Pinpoint the cell where the given text exists, returning its [x, y] midpoint coordinate. 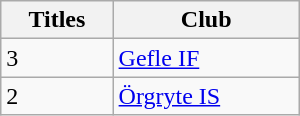
Titles [57, 20]
3 [57, 58]
Örgryte IS [206, 96]
2 [57, 96]
Club [206, 20]
Gefle IF [206, 58]
